Locate the cell with the specified text and output its [X, Y] center coordinate. 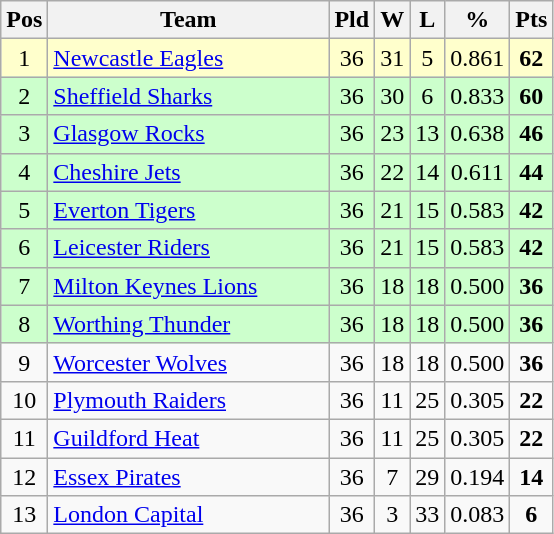
31 [392, 58]
46 [532, 134]
Everton Tigers [188, 210]
Newcastle Eagles [188, 58]
L [428, 20]
62 [532, 58]
Leicester Riders [188, 248]
30 [392, 96]
9 [24, 362]
0.861 [478, 58]
Pts [532, 20]
Glasgow Rocks [188, 134]
Plymouth Raiders [188, 400]
Cheshire Jets [188, 172]
0.833 [478, 96]
1 [24, 58]
W [392, 20]
London Capital [188, 515]
0.611 [478, 172]
Team [188, 20]
% [478, 20]
60 [532, 96]
0.194 [478, 477]
0.638 [478, 134]
Pos [24, 20]
0.083 [478, 515]
44 [532, 172]
Milton Keynes Lions [188, 286]
4 [24, 172]
Essex Pirates [188, 477]
Worcester Wolves [188, 362]
8 [24, 324]
Sheffield Sharks [188, 96]
10 [24, 400]
Guildford Heat [188, 438]
29 [428, 477]
33 [428, 515]
2 [24, 96]
Worthing Thunder [188, 324]
23 [392, 134]
12 [24, 477]
Pld [352, 20]
